Locate the cell with the specified text and output its [X, Y] center coordinate. 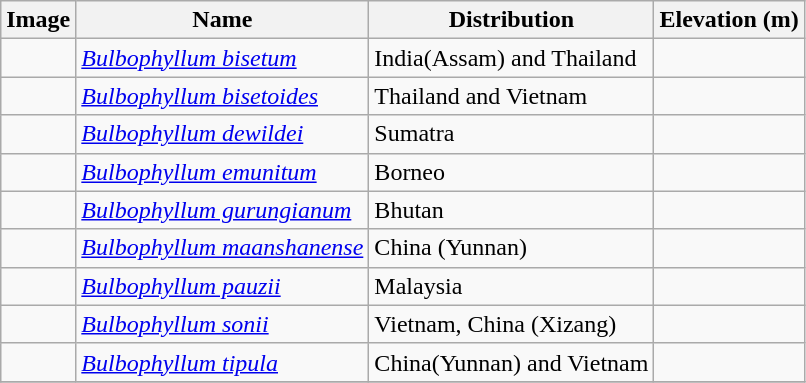
Borneo [512, 172]
Bhutan [512, 210]
Thailand and Vietnam [512, 96]
Bulbophyllum maanshanense [222, 248]
Image [38, 20]
China(Yunnan) and Vietnam [512, 362]
Vietnam, China (Xizang) [512, 324]
Bulbophyllum bisetum [222, 58]
Bulbophyllum dewildei [222, 134]
Elevation (m) [729, 20]
Name [222, 20]
Bulbophyllum sonii [222, 324]
Bulbophyllum emunitum [222, 172]
Bulbophyllum bisetoides [222, 96]
India(Assam) and Thailand [512, 58]
Distribution [512, 20]
China (Yunnan) [512, 248]
Sumatra [512, 134]
Bulbophyllum gurungianum [222, 210]
Malaysia [512, 286]
Bulbophyllum pauzii [222, 286]
Bulbophyllum tipula [222, 362]
